Provide the (X, Y) coordinate of the cell's center where the given text is located.  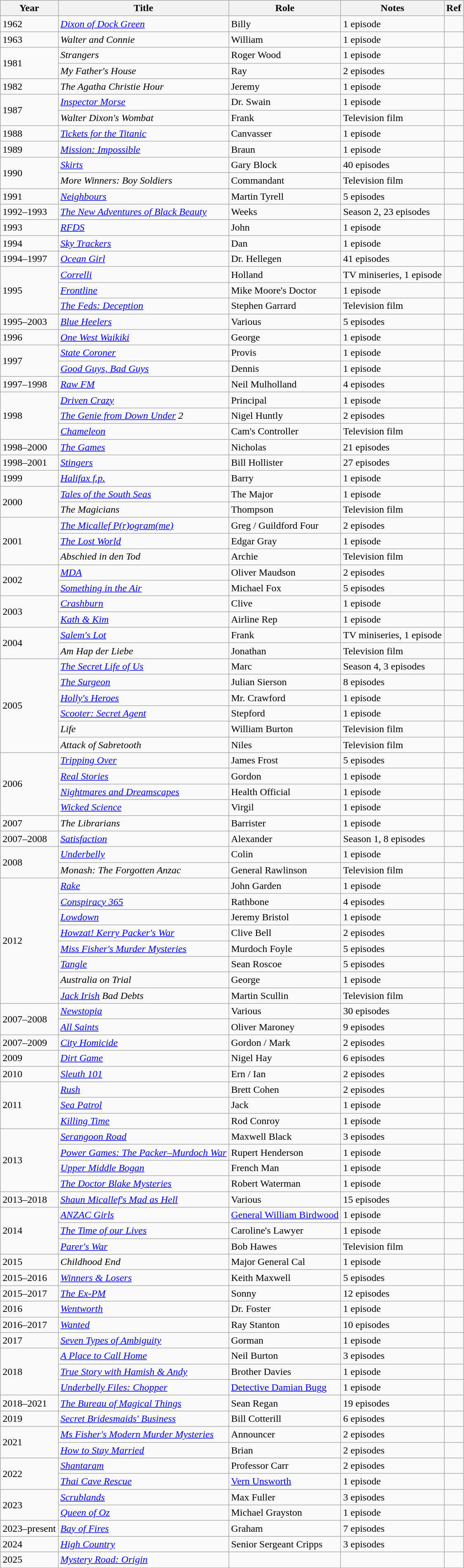
Holland (285, 275)
Vern Unsworth (285, 1482)
Tales of the South Seas (143, 494)
Jeremy (285, 86)
1995–2003 (29, 322)
Season 4, 3 episodes (393, 666)
Nicholas (285, 447)
Rupert Henderson (285, 1152)
Wanted (143, 1325)
Rod Conroy (285, 1121)
Walter Dixon's Wombat (143, 118)
City Homicide (143, 1043)
Title (143, 8)
Walter and Connie (143, 40)
Brother Davies (285, 1372)
10 episodes (393, 1325)
Ray (285, 71)
Bill Cotterill (285, 1419)
Rush (143, 1090)
1996 (29, 337)
All Saints (143, 1027)
Neil Burton (285, 1356)
2010 (29, 1074)
Greg / Guildford Four (285, 525)
30 episodes (393, 1011)
Caroline's Lawyer (285, 1231)
2013 (29, 1160)
1993 (29, 228)
1994 (29, 243)
Shaun Micallef's Mad as Hell (143, 1199)
Blue Heelers (143, 322)
Howzat! Kerry Packer's War (143, 933)
The Genie from Down Under 2 (143, 415)
2007 (29, 823)
Jack Irish Bad Debts (143, 996)
Frontline (143, 290)
Life (143, 729)
2008 (29, 862)
Commandant (285, 180)
The Surgeon (143, 682)
Ref (454, 8)
Role (285, 8)
Real Stories (143, 776)
Tickets for the Titanic (143, 133)
How to Stay Married (143, 1450)
Miss Fisher's Murder Mysteries (143, 948)
Niles (285, 745)
The New Adventures of Black Beauty (143, 212)
Oliver Maroney (285, 1027)
Cam's Controller (285, 431)
More Winners: Boy Soldiers (143, 180)
Health Official (285, 792)
Provis (285, 353)
2002 (29, 580)
Oliver Maudson (285, 572)
2005 (29, 705)
2012 (29, 940)
2023 (29, 1505)
Clive Bell (285, 933)
Rake (143, 886)
2003 (29, 611)
Graham (285, 1528)
Secret Bridesmaids' Business (143, 1419)
21 episodes (393, 447)
2014 (29, 1231)
Mystery Road: Origin (143, 1560)
Clive (285, 604)
Sea Patrol (143, 1105)
Bill Hollister (285, 463)
Year (29, 8)
Something in the Air (143, 588)
1990 (29, 173)
Queen of Oz (143, 1513)
Abschied in den Tod (143, 557)
Michael Grayston (285, 1513)
My Father's House (143, 71)
41 episodes (393, 259)
Nigel Hay (285, 1058)
1981 (29, 63)
Sleuth 101 (143, 1074)
Strangers (143, 55)
Gary Block (285, 165)
Virgil (285, 807)
Dr. Hellegen (285, 259)
The Librarians (143, 823)
2004 (29, 643)
Senior Sergeant Cripps (285, 1544)
The Doctor Blake Mysteries (143, 1183)
19 episodes (393, 1403)
8 episodes (393, 682)
Maxwell Black (285, 1136)
High Country (143, 1544)
William Burton (285, 729)
Dennis (285, 369)
1988 (29, 133)
John Garden (285, 886)
Scrublands (143, 1497)
The Feds: Deception (143, 306)
Murdoch Foyle (285, 948)
Season 1, 8 episodes (393, 839)
9 episodes (393, 1027)
The Games (143, 447)
1992–1993 (29, 212)
Driven Crazy (143, 400)
The Magicians (143, 510)
ANZAC Girls (143, 1215)
Killing Time (143, 1121)
Julian Sierson (285, 682)
2016 (29, 1309)
2017 (29, 1340)
Australia on Trial (143, 980)
Stepford (285, 714)
1987 (29, 110)
Jonathan (285, 651)
Halifax f.p. (143, 478)
Ocean Girl (143, 259)
Barrister (285, 823)
Mission: Impossible (143, 149)
Braun (285, 149)
Salem's Lot (143, 635)
Rathbone (285, 901)
State Coroner (143, 353)
1999 (29, 478)
Newstopia (143, 1011)
Martin Tyrell (285, 196)
2000 (29, 502)
2015–2016 (29, 1278)
Skirts (143, 165)
Scooter: Secret Agent (143, 714)
Keith Maxwell (285, 1278)
One West Waikiki (143, 337)
The Lost World (143, 541)
Jack (285, 1105)
Wentworth (143, 1309)
Marc (285, 666)
Bay of Fires (143, 1528)
2019 (29, 1419)
1991 (29, 196)
1998–2000 (29, 447)
Colin (285, 854)
Sean Regan (285, 1403)
Thai Cave Rescue (143, 1482)
2023–present (29, 1528)
1989 (29, 149)
James Frost (285, 761)
Kath & Kim (143, 619)
The Micallef P(r)ogram(me) (143, 525)
Bob Hawes (285, 1246)
Gorman (285, 1340)
General William Birdwood (285, 1215)
Dan (285, 243)
Professor Carr (285, 1466)
Winners & Losers (143, 1278)
1994–1997 (29, 259)
RFDS (143, 228)
1997 (29, 361)
2018–2021 (29, 1403)
Monash: The Forgotten Anzac (143, 870)
William (285, 40)
2006 (29, 784)
Underbelly Files: Chopper (143, 1387)
Neighbours (143, 196)
Tangle (143, 964)
Canvasser (285, 133)
Sonny (285, 1293)
2025 (29, 1560)
Nigel Huntly (285, 415)
2016–2017 (29, 1325)
Detective Damian Bugg (285, 1387)
Attack of Sabretooth (143, 745)
Gordon / Mark (285, 1043)
Holly's Heroes (143, 698)
2011 (29, 1105)
The Major (285, 494)
27 episodes (393, 463)
Alexander (285, 839)
John (285, 228)
Major General Cal (285, 1262)
2013–2018 (29, 1199)
Serangoon Road (143, 1136)
Michael Fox (285, 588)
Shantaram (143, 1466)
Ray Stanton (285, 1325)
12 episodes (393, 1293)
The Bureau of Magical Things (143, 1403)
The Agatha Christie Hour (143, 86)
Seven Types of Ambiguity (143, 1340)
2015 (29, 1262)
2001 (29, 541)
2024 (29, 1544)
Jeremy Bristol (285, 917)
Dr. Foster (285, 1309)
1962 (29, 24)
Nightmares and Dreamscapes (143, 792)
Raw FM (143, 384)
Am Hap der Liebe (143, 651)
Upper Middle Bogan (143, 1168)
Ms Fisher's Modern Murder Mysteries (143, 1434)
French Man (285, 1168)
Ern / Ian (285, 1074)
Stingers (143, 463)
Inspector Morse (143, 102)
Announcer (285, 1434)
The Ex-PM (143, 1293)
Season 2, 23 episodes (393, 212)
Robert Waterman (285, 1183)
MDA (143, 572)
Chameleon (143, 431)
Parer's War (143, 1246)
Weeks (285, 212)
A Place to Call Home (143, 1356)
15 episodes (393, 1199)
The Time of our Lives (143, 1231)
Max Fuller (285, 1497)
Archie (285, 557)
Neil Mulholland (285, 384)
Crashburn (143, 604)
40 episodes (393, 165)
Power Games: The Packer–Murdoch War (143, 1152)
Underbelly (143, 854)
1997–1998 (29, 384)
Dr. Swain (285, 102)
1998–2001 (29, 463)
Notes (393, 8)
1963 (29, 40)
Good Guys, Bad Guys (143, 369)
Dirt Game (143, 1058)
2009 (29, 1058)
Satisfaction (143, 839)
2007–2009 (29, 1043)
True Story with Hamish & Andy (143, 1372)
Childhood End (143, 1262)
Correlli (143, 275)
Principal (285, 400)
Airline Rep (285, 619)
Brian (285, 1450)
2018 (29, 1372)
Gordon (285, 776)
Billy (285, 24)
Wicked Science (143, 807)
General Rawlinson (285, 870)
2021 (29, 1442)
Thompson (285, 510)
Conspiracy 365 (143, 901)
1998 (29, 415)
Brett Cohen (285, 1090)
1982 (29, 86)
The Secret Life of Us (143, 666)
Sean Roscoe (285, 964)
Barry (285, 478)
Roger Wood (285, 55)
Mr. Crawford (285, 698)
Martin Scullin (285, 996)
Dixon of Dock Green (143, 24)
Stephen Garrard (285, 306)
1995 (29, 290)
Edgar Gray (285, 541)
Sky Trackers (143, 243)
Mike Moore's Doctor (285, 290)
Lowdown (143, 917)
2022 (29, 1474)
2015–2017 (29, 1293)
7 episodes (393, 1528)
Tripping Over (143, 761)
